For the text-containing cell, return its midpoint in (x, y) coordinate format. 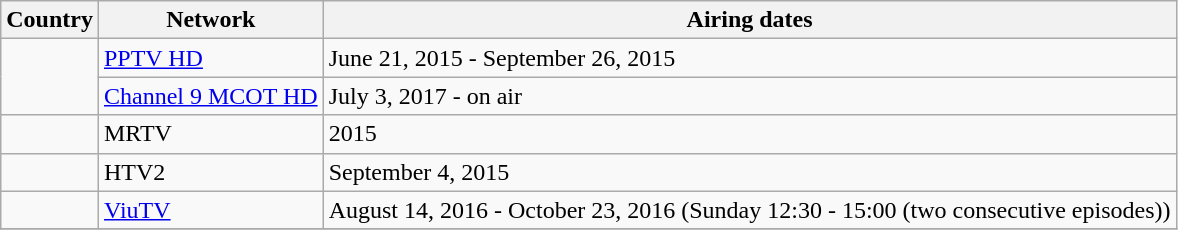
September 4, 2015 (750, 172)
MRTV (210, 134)
2015 (750, 134)
ViuTV (210, 210)
Channel 9 MCOT HD (210, 96)
Network (210, 20)
HTV2 (210, 172)
Airing dates (750, 20)
Country (50, 20)
July 3, 2017 - on air (750, 96)
August 14, 2016 - October 23, 2016 (Sunday 12:30 - 15:00 (two consecutive episodes)) (750, 210)
June 21, 2015 - September 26, 2015 (750, 58)
PPTV HD (210, 58)
